For the text-containing cell, return its midpoint in (x, y) coordinate format. 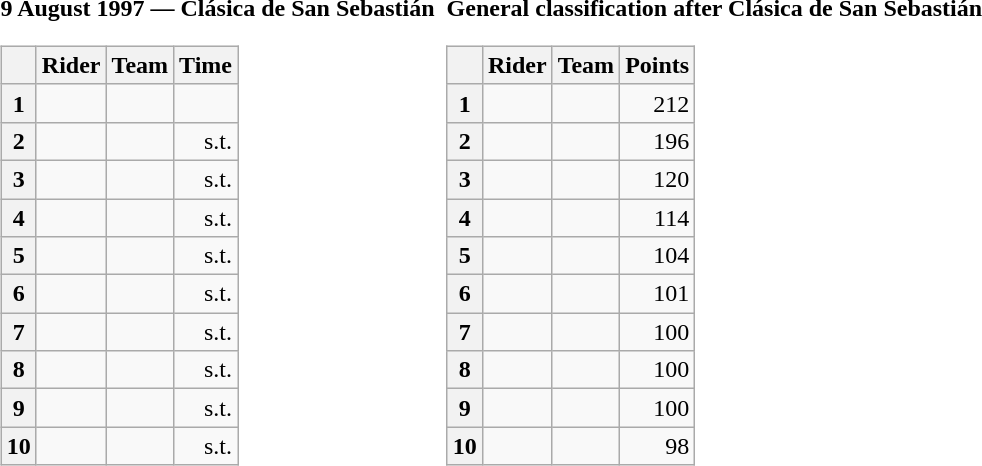
101 (658, 294)
120 (658, 179)
104 (658, 256)
98 (658, 446)
196 (658, 141)
114 (658, 217)
212 (658, 103)
Time (206, 65)
Points (658, 65)
